Pinpoint the cell where the given text exists, returning its [x, y] midpoint coordinate. 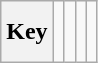
Key [27, 32]
